Identify which cell holds the provided text, then report its [X, Y] central coordinate. 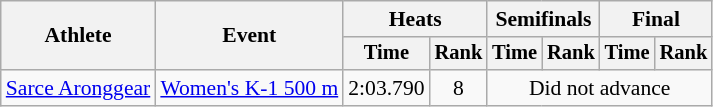
Final [656, 19]
Sarce Aronggear [78, 88]
Heats [415, 19]
Event [249, 36]
2:03.790 [386, 88]
Athlete [78, 36]
Did not advance [600, 88]
Semifinals [543, 19]
8 [459, 88]
Women's K-1 500 m [249, 88]
